Capture the cell that displays the provided text and extract its (X, Y) central coordinate. 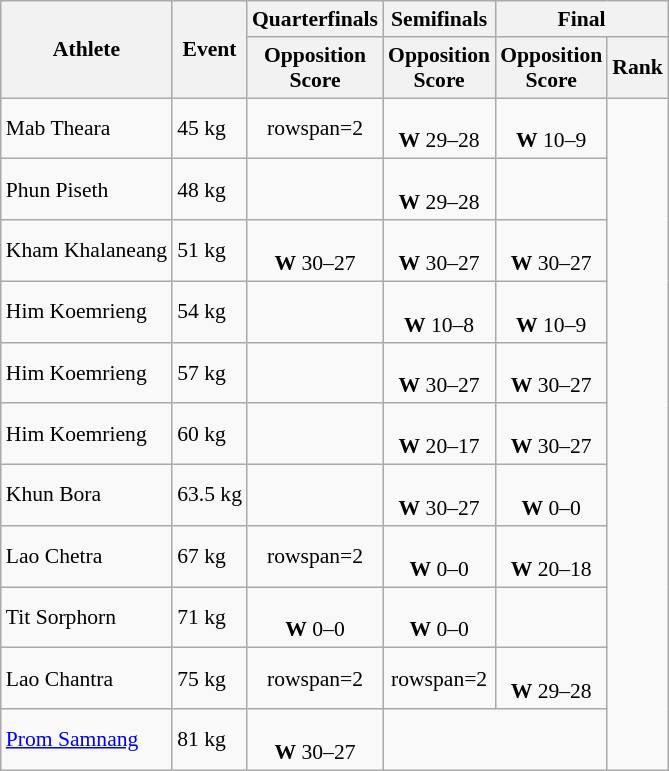
Prom Samnang (86, 740)
Phun Piseth (86, 190)
75 kg (210, 678)
Tit Sorphorn (86, 618)
Lao Chantra (86, 678)
54 kg (210, 312)
Final (582, 19)
Athlete (86, 50)
Mab Theara (86, 128)
57 kg (210, 372)
45 kg (210, 128)
60 kg (210, 434)
63.5 kg (210, 496)
Semifinals (439, 19)
W 20–18 (551, 556)
Kham Khalaneang (86, 250)
67 kg (210, 556)
71 kg (210, 618)
Quarterfinals (315, 19)
Event (210, 50)
48 kg (210, 190)
Lao Chetra (86, 556)
Khun Bora (86, 496)
W 20–17 (439, 434)
51 kg (210, 250)
W 10–8 (439, 312)
Rank (638, 68)
81 kg (210, 740)
